For the text-containing cell, return its midpoint in (x, y) coordinate format. 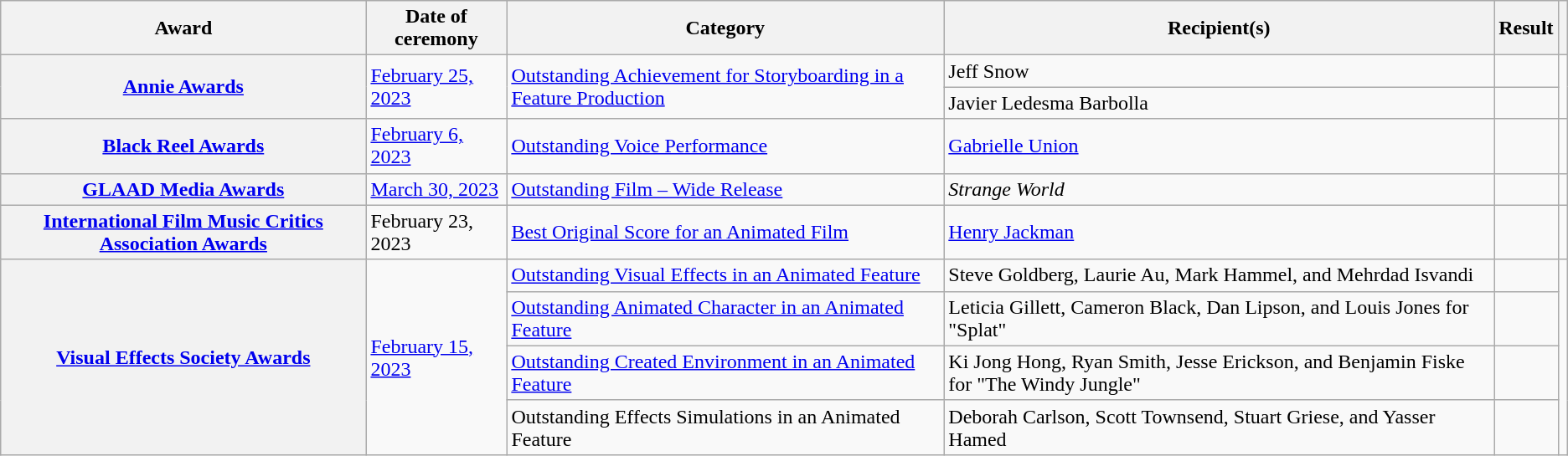
Result (1526, 28)
February 23, 2023 (436, 233)
Outstanding Achievement for Storyboarding in a Feature Production (725, 87)
Outstanding Voice Performance (725, 146)
Outstanding Film – Wide Release (725, 189)
February 25, 2023 (436, 87)
Outstanding Visual Effects in an Animated Feature (725, 275)
Ki Jong Hong, Ryan Smith, Jesse Erickson, and Benjamin Fiske for "The Windy Jungle" (1220, 373)
Visual Effects Society Awards (183, 356)
Recipient(s) (1220, 28)
International Film Music Critics Association Awards (183, 233)
Award (183, 28)
Jeff Snow (1220, 71)
GLAAD Media Awards (183, 189)
Category (725, 28)
Outstanding Animated Character in an Animated Feature (725, 318)
February 6, 2023 (436, 146)
March 30, 2023 (436, 189)
Strange World (1220, 189)
Gabrielle Union (1220, 146)
Leticia Gillett, Cameron Black, Dan Lipson, and Louis Jones for "Splat" (1220, 318)
Black Reel Awards (183, 146)
February 15, 2023 (436, 356)
Outstanding Created Environment in an Animated Feature (725, 373)
Deborah Carlson, Scott Townsend, Stuart Griese, and Yasser Hamed (1220, 427)
Annie Awards (183, 87)
Outstanding Effects Simulations in an Animated Feature (725, 427)
Javier Ledesma Barbolla (1220, 103)
Best Original Score for an Animated Film (725, 233)
Henry Jackman (1220, 233)
Date of ceremony (436, 28)
Steve Goldberg, Laurie Au, Mark Hammel, and Mehrdad Isvandi (1220, 275)
